Scan for the cell matching the given text and deliver its (X, Y) coordinate at center. 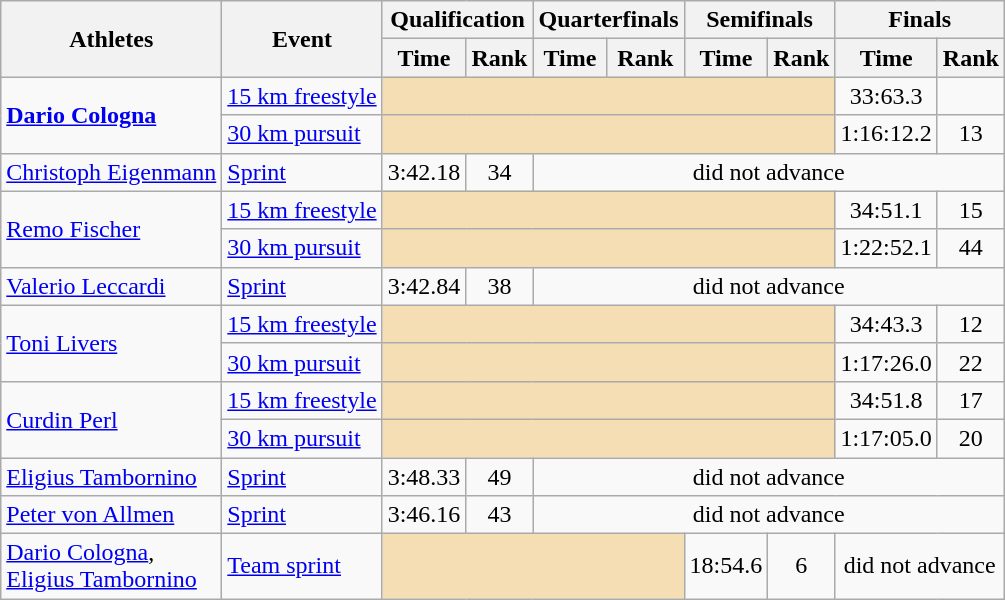
Dario Cologna, Eligius Tambornino (112, 566)
22 (970, 362)
33:63.3 (886, 96)
15 (970, 210)
20 (970, 438)
Team sprint (302, 566)
Event (302, 39)
13 (970, 134)
Toni Livers (112, 343)
34:51.8 (886, 400)
Eligius Tambornino (112, 477)
Finals (920, 20)
3:42.18 (424, 172)
12 (970, 324)
Christoph Eigenmann (112, 172)
38 (500, 286)
3:48.33 (424, 477)
34:51.1 (886, 210)
17 (970, 400)
34:43.3 (886, 324)
3:42.84 (424, 286)
18:54.6 (726, 566)
44 (970, 248)
1:17:05.0 (886, 438)
43 (500, 515)
Semifinals (760, 20)
34 (500, 172)
Qualification (458, 20)
1:17:26.0 (886, 362)
49 (500, 477)
Quarterfinals (608, 20)
Remo Fischer (112, 229)
3:46.16 (424, 515)
6 (802, 566)
Curdin Perl (112, 419)
Peter von Allmen (112, 515)
1:16:12.2 (886, 134)
1:22:52.1 (886, 248)
Dario Cologna (112, 115)
Athletes (112, 39)
Valerio Leccardi (112, 286)
